Pinpoint the cell where the given text exists, returning its [x, y] midpoint coordinate. 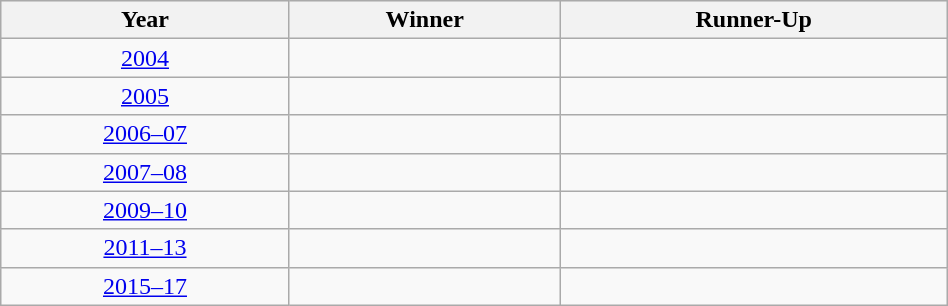
2007–08 [145, 172]
Runner-Up [754, 20]
2011–13 [145, 248]
2015–17 [145, 286]
Year [145, 20]
2009–10 [145, 210]
2004 [145, 58]
2005 [145, 96]
2006–07 [145, 134]
Winner [424, 20]
